Output the [x, y] coordinate of the center of the cell containing the given text.  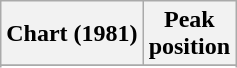
Peakposition [189, 34]
Chart (1981) [72, 34]
